Determine the (x, y) coordinate at the center of the cell enclosing the given text.  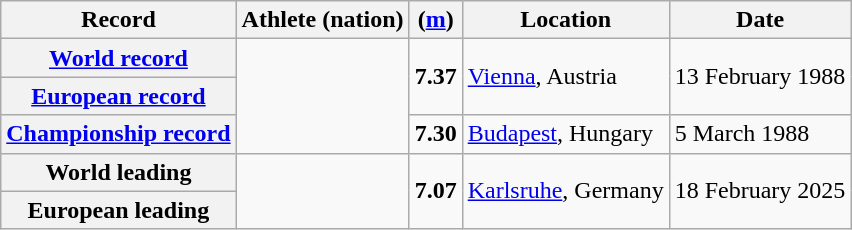
Athlete (nation) (322, 20)
5 March 1988 (760, 134)
18 February 2025 (760, 191)
Record (118, 20)
Karlsruhe, Germany (566, 191)
European record (118, 96)
Championship record (118, 134)
World leading (118, 172)
7.30 (436, 134)
Date (760, 20)
Budapest, Hungary (566, 134)
(m) (436, 20)
World record (118, 58)
Vienna, Austria (566, 77)
Location (566, 20)
13 February 1988 (760, 77)
7.37 (436, 77)
7.07 (436, 191)
European leading (118, 210)
